Pinpoint the cell where the given text exists, returning its [x, y] midpoint coordinate. 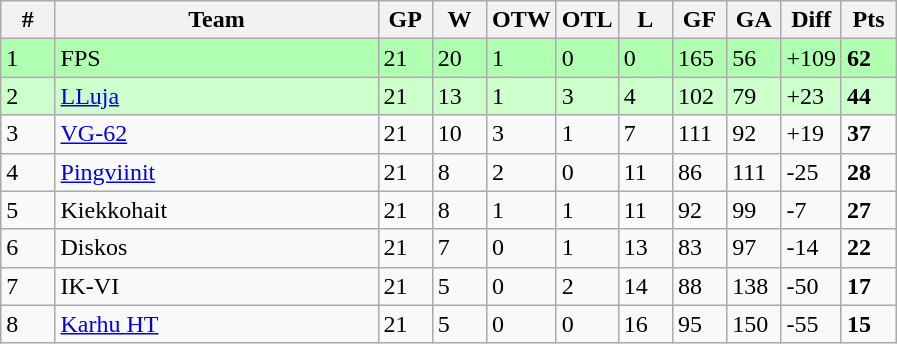
Diskos [216, 248]
44 [868, 96]
150 [754, 324]
37 [868, 134]
+109 [812, 58]
14 [645, 286]
27 [868, 210]
W [459, 20]
+23 [812, 96]
IK-VI [216, 286]
Karhu HT [216, 324]
56 [754, 58]
Pingviinit [216, 172]
97 [754, 248]
Team [216, 20]
28 [868, 172]
83 [699, 248]
# [28, 20]
16 [645, 324]
15 [868, 324]
GP [405, 20]
-55 [812, 324]
6 [28, 248]
LLuja [216, 96]
OTW [522, 20]
-7 [812, 210]
10 [459, 134]
-50 [812, 286]
86 [699, 172]
62 [868, 58]
20 [459, 58]
-14 [812, 248]
102 [699, 96]
Kiekkohait [216, 210]
Diff [812, 20]
138 [754, 286]
-25 [812, 172]
VG-62 [216, 134]
17 [868, 286]
+19 [812, 134]
22 [868, 248]
Pts [868, 20]
99 [754, 210]
FPS [216, 58]
79 [754, 96]
95 [699, 324]
L [645, 20]
GF [699, 20]
165 [699, 58]
88 [699, 286]
OTL [587, 20]
GA [754, 20]
